Find where the given text appears and provide that cell's center as (x, y) coordinate. 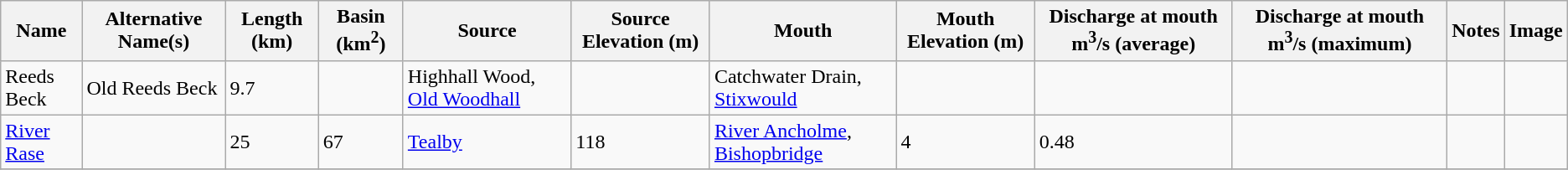
Discharge at mouth m3/s (maximum) (1340, 31)
River Ancholme, Bishopbridge (802, 142)
Notes (1476, 31)
Mouth Elevation (m) (965, 31)
Image (1536, 31)
Highhall Wood, Old Woodhall (487, 87)
Tealby (487, 142)
Length (km) (271, 31)
Discharge at mouth m3/s (average) (1133, 31)
Reeds Beck (42, 87)
67 (360, 142)
Source (487, 31)
Mouth (802, 31)
Basin (km2) (360, 31)
Name (42, 31)
9.7 (271, 87)
Source Elevation (m) (641, 31)
4 (965, 142)
Old Reeds Beck (154, 87)
Catchwater Drain, Stixwould (802, 87)
River Rase (42, 142)
Alternative Name(s) (154, 31)
25 (271, 142)
118 (641, 142)
0.48 (1133, 142)
